From the cell containing the given text, extract its center point as [x, y] coordinate. 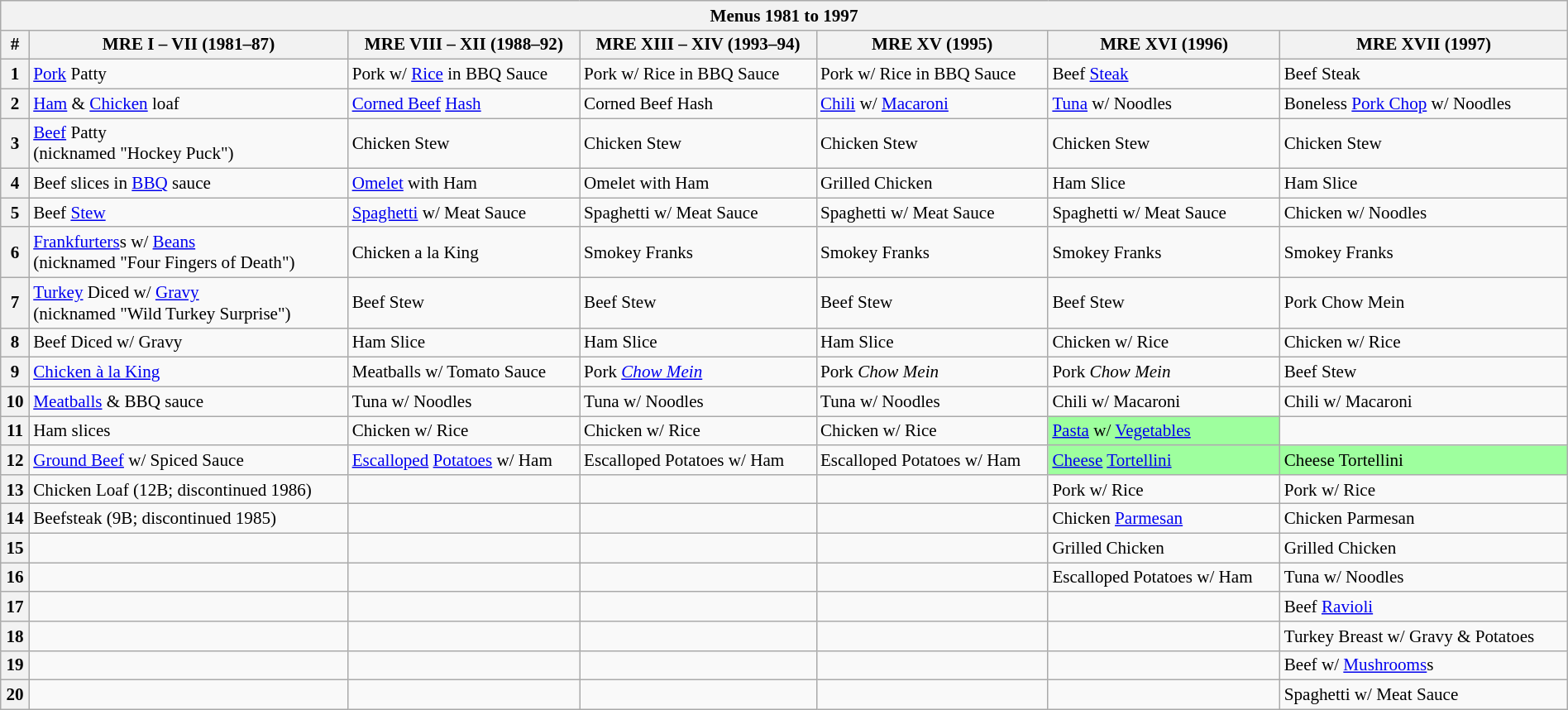
Chicken à la King [189, 372]
MRE XIII – XIV (1993–94) [698, 45]
Meatballs w/ Tomato Sauce [464, 372]
12 [15, 460]
Pasta w/ Vegetables [1164, 430]
7 [15, 303]
Ground Beef w/ Spiced Sauce [189, 460]
3 [15, 144]
Frankfurterss w/ Beans(nicknamed "Four Fingers of Death") [189, 252]
Beef Patty(nicknamed "Hockey Puck") [189, 144]
8 [15, 343]
Turkey Breast w/ Gravy & Potatoes [1424, 636]
MRE XV (1995) [932, 45]
5 [15, 212]
18 [15, 636]
Beefsteak (9B; discontinued 1985) [189, 518]
Chicken Loaf (12B; discontinued 1986) [189, 488]
Turkey Diced w/ Gravy(nicknamed "Wild Turkey Surprise") [189, 303]
19 [15, 665]
Boneless Pork Chop w/ Noodles [1424, 103]
Menus 1981 to 1997 [784, 15]
Beef w/ Mushroomss [1424, 665]
Beef Ravioli [1424, 606]
11 [15, 430]
17 [15, 606]
Ham slices [189, 430]
Beef slices in BBQ sauce [189, 184]
Chicken w/ Noodles [1424, 212]
MRE VIII – XII (1988–92) [464, 45]
MRE I – VII (1981–87) [189, 45]
4 [15, 184]
1 [15, 74]
10 [15, 401]
6 [15, 252]
MRE XVI (1996) [1164, 45]
14 [15, 518]
Ham & Chicken loaf [189, 103]
2 [15, 103]
# [15, 45]
9 [15, 372]
13 [15, 488]
Beef Diced w/ Gravy [189, 343]
Meatballs & BBQ sauce [189, 401]
Chicken a la King [464, 252]
MRE XVII (1997) [1424, 45]
Pork Patty [189, 74]
20 [15, 695]
15 [15, 548]
16 [15, 578]
